Output the (X, Y) coordinate of the center of the cell containing the given text.  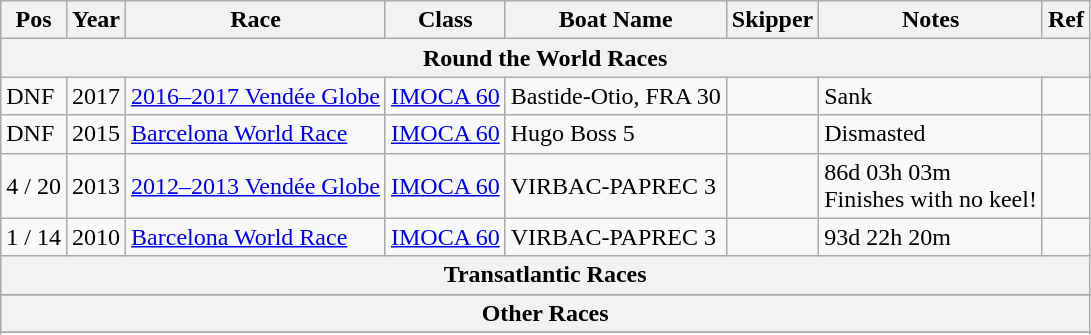
Bastide-Otio, FRA 30 (616, 96)
Dismasted (931, 134)
2016–2017 Vendée Globe (256, 96)
Class (445, 20)
1 / 14 (34, 237)
2010 (96, 237)
Pos (34, 20)
Hugo Boss 5 (616, 134)
Year (96, 20)
Race (256, 20)
2017 (96, 96)
Sank (931, 96)
Other Races (546, 313)
2013 (96, 186)
93d 22h 20m (931, 237)
2015 (96, 134)
Skipper (772, 20)
2012–2013 Vendée Globe (256, 186)
86d 03h 03mFinishes with no keel! (931, 186)
Round the World Races (546, 58)
Ref (1066, 20)
4 / 20 (34, 186)
Boat Name (616, 20)
Transatlantic Races (546, 275)
Notes (931, 20)
